Extract the [X, Y] coordinate from the center of the cell holding the provided text.  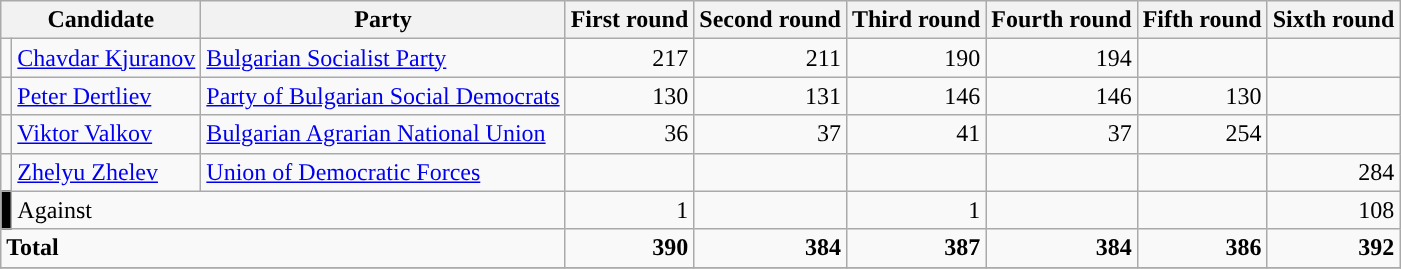
Sixth round [1334, 20]
Total [283, 248]
254 [1202, 134]
390 [630, 248]
387 [916, 248]
Candidate [101, 20]
Second round [770, 20]
190 [916, 58]
Bulgarian Socialist Party [383, 58]
Chavdar Kjuranov [106, 58]
Party [383, 20]
194 [1062, 58]
108 [1334, 210]
Fourth round [1062, 20]
Against [288, 210]
Peter Dertliev [106, 96]
Bulgarian Agrarian National Union [383, 134]
392 [1334, 248]
Zhelyu Zhelev [106, 172]
First round [630, 20]
284 [1334, 172]
Party of Bulgarian Social Democrats [383, 96]
Union of Democratic Forces [383, 172]
386 [1202, 248]
211 [770, 58]
Viktor Valkov [106, 134]
36 [630, 134]
41 [916, 134]
Fifth round [1202, 20]
Third round [916, 20]
217 [630, 58]
131 [770, 96]
